Detect which cell encompasses the target text, then output its (x, y) center coordinate. 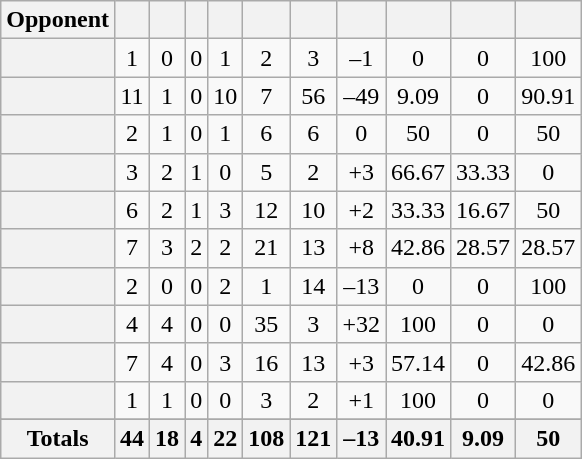
56 (314, 96)
Opponent (58, 20)
66.67 (418, 172)
18 (168, 438)
57.14 (418, 362)
14 (314, 286)
Totals (58, 438)
121 (314, 438)
22 (226, 438)
21 (266, 248)
+1 (362, 400)
44 (132, 438)
40.91 (418, 438)
–49 (362, 96)
+8 (362, 248)
16.67 (484, 210)
35 (266, 324)
108 (266, 438)
5 (266, 172)
+2 (362, 210)
–1 (362, 58)
12 (266, 210)
90.91 (548, 96)
16 (266, 362)
11 (132, 96)
+32 (362, 324)
